Output the (x, y) coordinate of the center of the cell containing the given text.  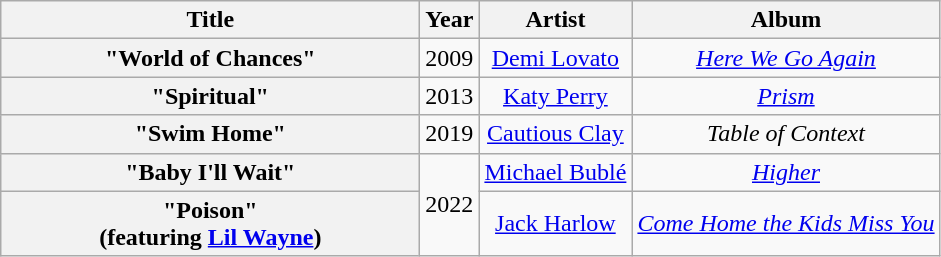
Album (786, 20)
Higher (786, 172)
Cautious Clay (556, 134)
"Swim Home" (210, 134)
Jack Harlow (556, 224)
Katy Perry (556, 96)
Table of Context (786, 134)
Demi Lovato (556, 58)
2013 (450, 96)
Come Home the Kids Miss You (786, 224)
2022 (450, 204)
Artist (556, 20)
"Spiritual" (210, 96)
Prism (786, 96)
2019 (450, 134)
Title (210, 20)
Year (450, 20)
"Baby I'll Wait" (210, 172)
"Poison"(featuring Lil Wayne) (210, 224)
Here We Go Again (786, 58)
"World of Chances" (210, 58)
Michael Bublé (556, 172)
2009 (450, 58)
